Detect which cell encompasses the target text, then output its [X, Y] center coordinate. 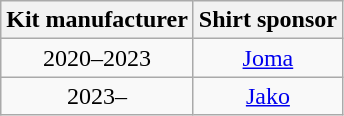
Kit manufacturer [98, 20]
Jako [268, 96]
2020–2023 [98, 58]
Joma [268, 58]
Shirt sponsor [268, 20]
2023– [98, 96]
